Scan for the cell matching the given text and deliver its [X, Y] coordinate at center. 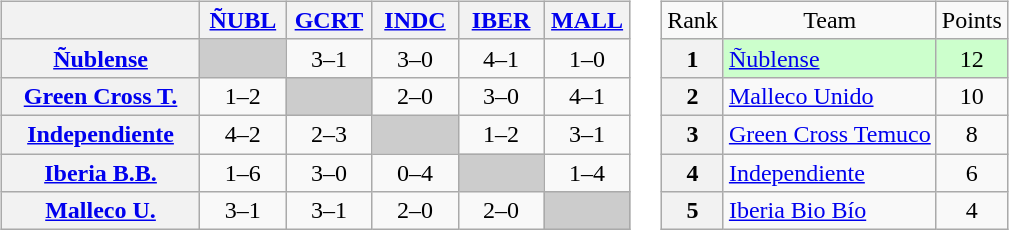
1–6 [243, 173]
Iberia B.B. [100, 173]
Malleco Unido [830, 96]
6 [972, 173]
10 [972, 96]
1–4 [587, 173]
IBER [501, 20]
GCRT [329, 20]
0–4 [415, 173]
2 [693, 96]
1 [693, 58]
Team [830, 20]
Green Cross Temuco [830, 134]
Green Cross T. [100, 96]
8 [972, 134]
Iberia Bio Bío [830, 211]
ÑUBL [243, 20]
Malleco U. [100, 211]
Rank [693, 20]
2–3 [329, 134]
5 [693, 211]
1–0 [587, 58]
Points [972, 20]
4–2 [243, 134]
INDC [415, 20]
MALL [587, 20]
12 [972, 58]
3 [693, 134]
